Output the (x, y) coordinate of the center of the cell containing the given text.  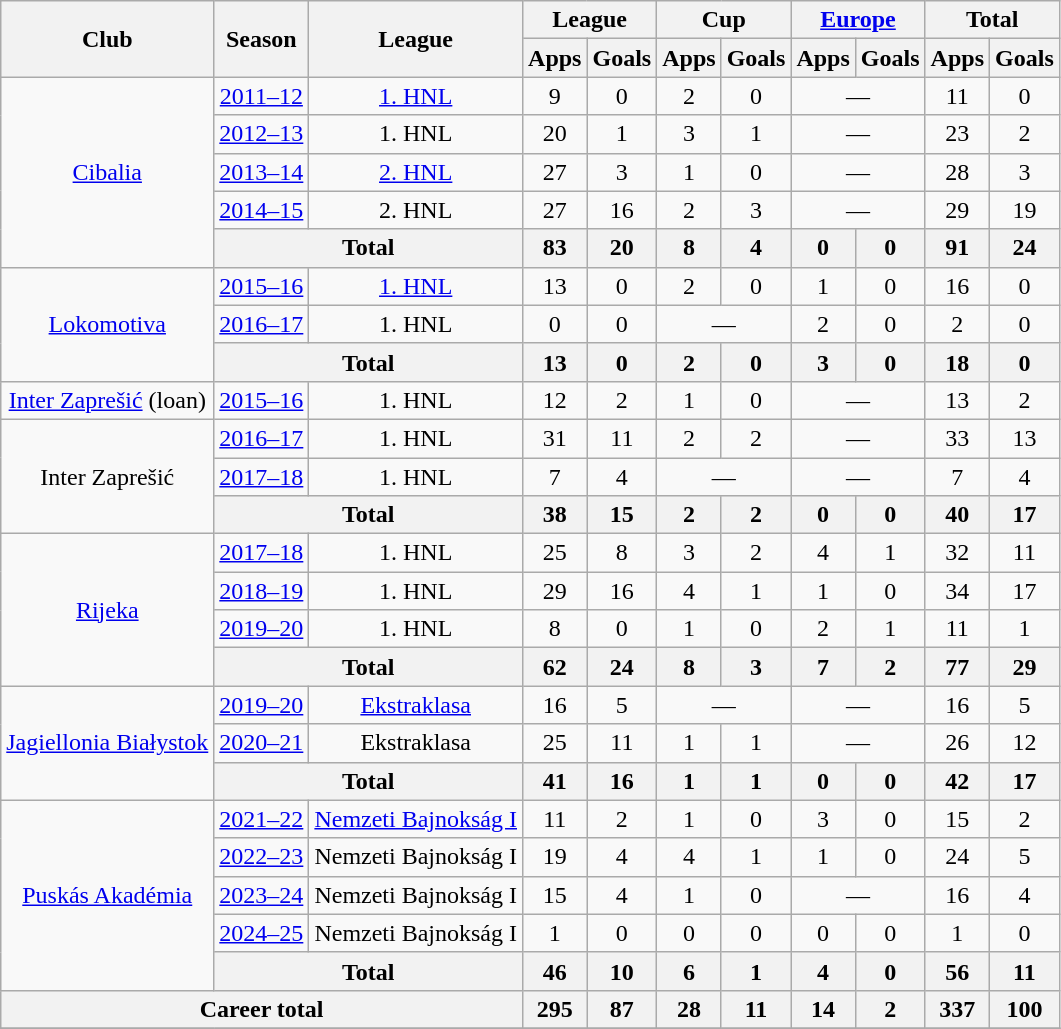
31 (555, 438)
295 (555, 1009)
Club (108, 39)
2013–14 (262, 172)
41 (555, 781)
Puskás Akadémia (108, 895)
Europe (858, 20)
14 (823, 1009)
Inter Zaprešić (108, 476)
23 (957, 134)
Rijeka (108, 610)
26 (957, 743)
Career total (262, 1009)
56 (957, 971)
2011–12 (262, 96)
2024–25 (262, 933)
6 (689, 971)
83 (555, 248)
2023–24 (262, 895)
100 (1025, 1009)
33 (957, 438)
Inter Zaprešić (loan) (108, 400)
46 (555, 971)
9 (555, 96)
2021–22 (262, 819)
Cibalia (108, 172)
2014–15 (262, 210)
Season (262, 39)
Cup (724, 20)
2020–21 (262, 743)
77 (957, 667)
10 (622, 971)
Jagiellonia Białystok (108, 743)
Lokomotiva (108, 324)
18 (957, 362)
38 (555, 515)
34 (957, 591)
91 (957, 248)
87 (622, 1009)
32 (957, 553)
2022–23 (262, 857)
2018–19 (262, 591)
42 (957, 781)
40 (957, 515)
62 (555, 667)
337 (957, 1009)
2012–13 (262, 134)
